Locate the cell with the specified text and output its [x, y] center coordinate. 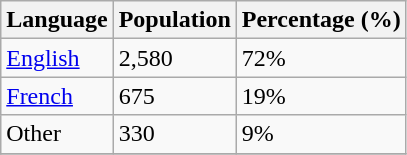
675 [174, 96]
French [57, 96]
19% [321, 96]
Population [174, 20]
2,580 [174, 58]
Language [57, 20]
English [57, 58]
9% [321, 134]
Percentage (%) [321, 20]
330 [174, 134]
Other [57, 134]
72% [321, 58]
